Search for the cell housing the specified text and yield its (x, y) center coordinate. 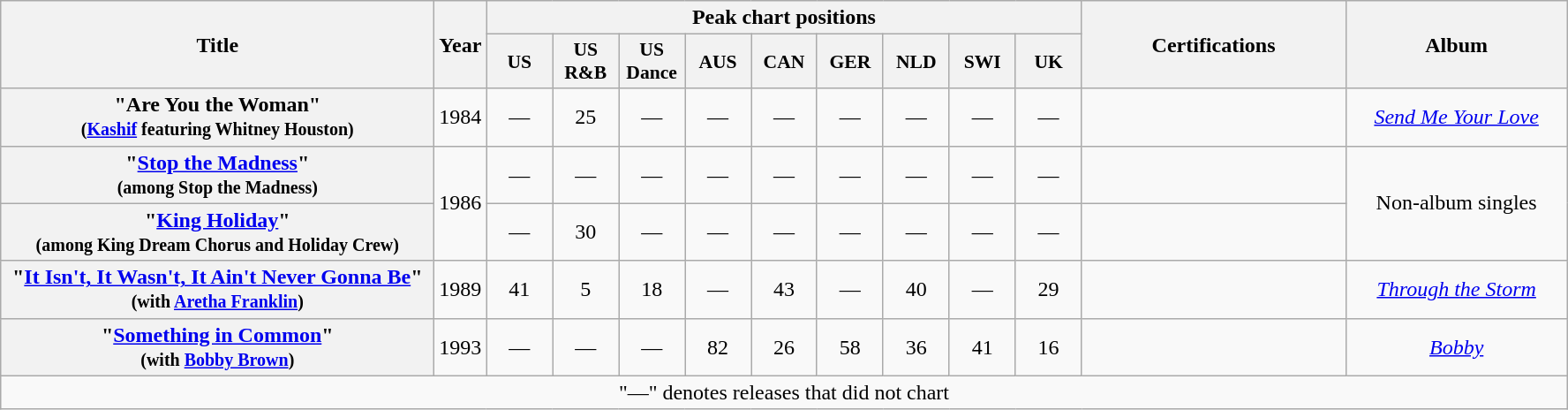
29 (1049, 290)
Album (1457, 44)
GER (849, 62)
58 (849, 346)
US Dance (652, 62)
USR&B (586, 62)
"Something in Common" (with Bobby Brown) (217, 346)
"Stop the Madness"(among Stop the Madness) (217, 175)
25 (586, 117)
Peak chart positions (784, 18)
"It Isn't, It Wasn't, It Ain't Never Gonna Be"(with Aretha Franklin) (217, 290)
16 (1049, 346)
1984 (461, 117)
SWI (982, 62)
1989 (461, 290)
AUS (719, 62)
18 (652, 290)
Bobby (1457, 346)
1993 (461, 346)
40 (916, 290)
"Are You the Woman"(Kashif featuring Whitney Houston) (217, 117)
5 (586, 290)
30 (586, 232)
Non-album singles (1457, 203)
Certifications (1213, 44)
Send Me Your Love (1457, 117)
Through the Storm (1457, 290)
CAN (784, 62)
UK (1049, 62)
1986 (461, 203)
Year (461, 44)
"—" denotes releases that did not chart (784, 392)
"King Holiday"(among King Dream Chorus and Holiday Crew) (217, 232)
82 (719, 346)
36 (916, 346)
43 (784, 290)
Title (217, 44)
US (519, 62)
NLD (916, 62)
26 (784, 346)
